Return the [x, y] coordinate for the center point of the cell that contains the specified text.  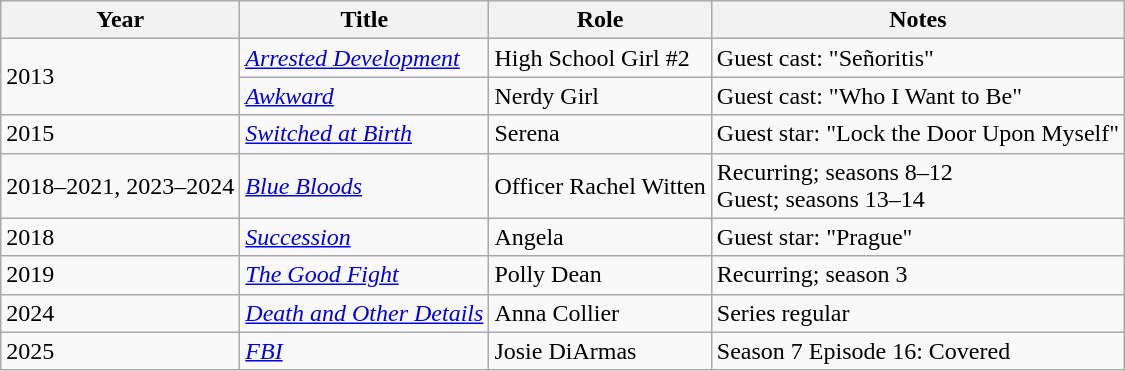
Awkward [364, 96]
Josie DiArmas [600, 351]
2025 [120, 351]
Title [364, 20]
Anna Collier [600, 313]
2024 [120, 313]
Angela [600, 237]
Recurring; seasons 8–12Guest; seasons 13–14 [918, 186]
Recurring; season 3 [918, 275]
2018–2021, 2023–2024 [120, 186]
Switched at Birth [364, 134]
Series regular [918, 313]
Nerdy Girl [600, 96]
FBI [364, 351]
Guest cast: "Who I Want to Be" [918, 96]
Blue Bloods [364, 186]
Serena [600, 134]
Officer Rachel Witten [600, 186]
2019 [120, 275]
Notes [918, 20]
2018 [120, 237]
Death and Other Details [364, 313]
Guest star: "Prague" [918, 237]
Guest cast: "Señoritis" [918, 58]
Season 7 Episode 16: Covered [918, 351]
Polly Dean [600, 275]
2015 [120, 134]
Guest star: "Lock the Door Upon Myself" [918, 134]
Succession [364, 237]
Role [600, 20]
Year [120, 20]
Arrested Development [364, 58]
The Good Fight [364, 275]
2013 [120, 77]
High School Girl #2 [600, 58]
